Return (x, y) of the center of cell containing provided text 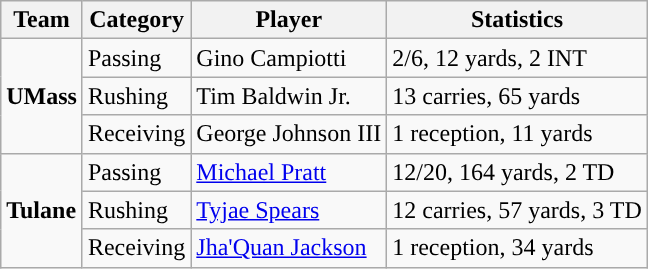
Tyjae Spears (289, 210)
Jha'Quan Jackson (289, 248)
Tim Baldwin Jr. (289, 96)
Michael Pratt (289, 172)
UMass (42, 96)
Tulane (42, 210)
1 reception, 34 yards (518, 248)
12/20, 164 yards, 2 TD (518, 172)
Category (136, 20)
Player (289, 20)
George Johnson III (289, 134)
13 carries, 65 yards (518, 96)
Statistics (518, 20)
Gino Campiotti (289, 58)
12 carries, 57 yards, 3 TD (518, 210)
1 reception, 11 yards (518, 134)
Team (42, 20)
2/6, 12 yards, 2 INT (518, 58)
